For the text-containing cell, return its midpoint in [X, Y] coordinate format. 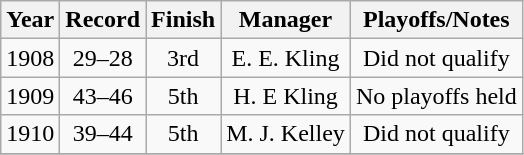
No playoffs held [436, 96]
43–46 [103, 96]
Manager [286, 20]
3rd [184, 58]
M. J. Kelley [286, 134]
Playoffs/Notes [436, 20]
Finish [184, 20]
Record [103, 20]
1908 [30, 58]
1910 [30, 134]
29–28 [103, 58]
H. E Kling [286, 96]
Year [30, 20]
1909 [30, 96]
E. E. Kling [286, 58]
39–44 [103, 134]
